Capture the cell that displays the provided text and extract its [X, Y] central coordinate. 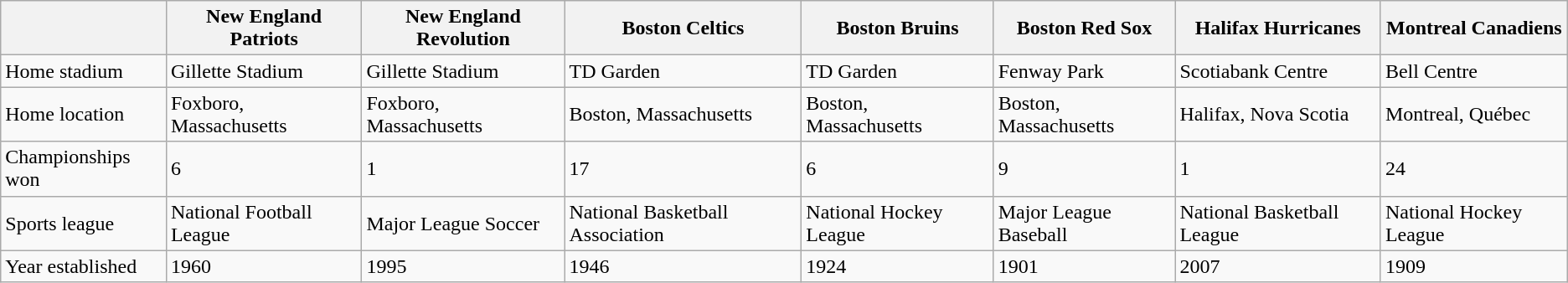
1960 [264, 266]
Major League Soccer [463, 223]
New England Patriots [264, 28]
Championships won [84, 169]
2007 [1278, 266]
Halifax, Nova Scotia [1278, 114]
Scotiabank Centre [1278, 71]
1924 [898, 266]
Fenway Park [1084, 71]
Bell Centre [1474, 71]
Montreal, Québec [1474, 114]
Boston Red Sox [1084, 28]
Home stadium [84, 71]
Boston Celtics [683, 28]
17 [683, 169]
Sports league [84, 223]
24 [1474, 169]
New England Revolution [463, 28]
9 [1084, 169]
Montreal Canadiens [1474, 28]
National Basketball Association [683, 223]
National Football League [264, 223]
1995 [463, 266]
1901 [1084, 266]
Major League Baseball [1084, 223]
1946 [683, 266]
Year established [84, 266]
Home location [84, 114]
1909 [1474, 266]
Boston Bruins [898, 28]
National Basketball League [1278, 223]
Halifax Hurricanes [1278, 28]
